Capture the cell that displays the provided text and extract its (X, Y) central coordinate. 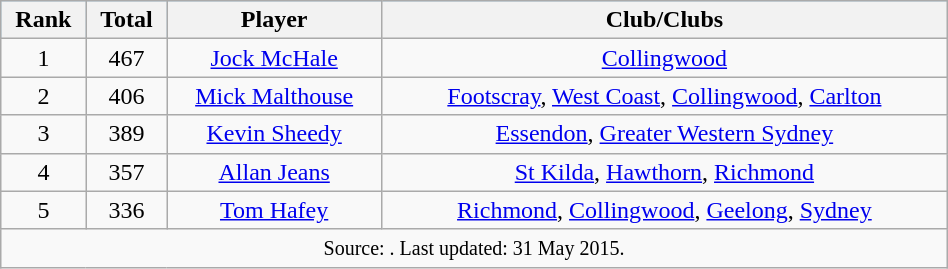
Source: . Last updated: 31 May 2015. (474, 248)
406 (126, 96)
2 (44, 96)
357 (126, 172)
4 (44, 172)
467 (126, 58)
336 (126, 210)
5 (44, 210)
Jock McHale (274, 58)
Club/Clubs (665, 20)
Richmond, Collingwood, Geelong, Sydney (665, 210)
Tom Hafey (274, 210)
Essendon, Greater Western Sydney (665, 134)
Allan Jeans (274, 172)
Footscray, West Coast, Collingwood, Carlton (665, 96)
3 (44, 134)
Collingwood (665, 58)
1 (44, 58)
Player (274, 20)
389 (126, 134)
Rank (44, 20)
Mick Malthouse (274, 96)
Kevin Sheedy (274, 134)
Total (126, 20)
St Kilda, Hawthorn, Richmond (665, 172)
